Provide the (x, y) coordinate of the cell's center where the given text is located.  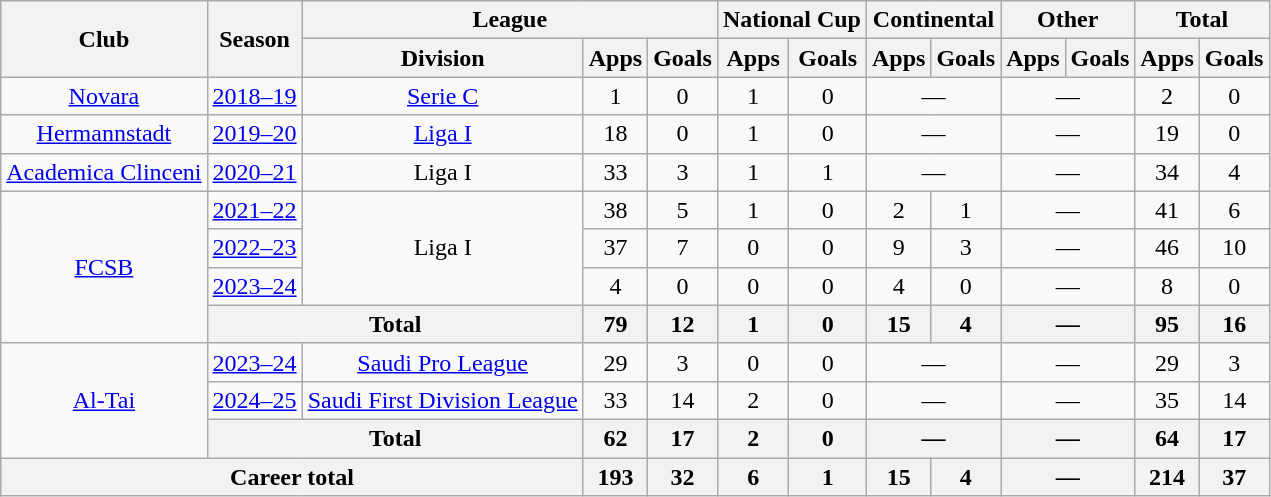
214 (1167, 477)
193 (615, 477)
18 (615, 134)
Other (1068, 20)
62 (615, 438)
8 (1167, 286)
Saudi First Division League (442, 400)
Novara (104, 96)
19 (1167, 134)
League (510, 20)
32 (683, 477)
41 (1167, 210)
2019–20 (254, 134)
Serie C (442, 96)
7 (683, 248)
5 (683, 210)
38 (615, 210)
Division (442, 58)
79 (615, 324)
Saudi Pro League (442, 362)
35 (1167, 400)
Continental (933, 20)
2021–22 (254, 210)
64 (1167, 438)
Career total (292, 477)
Season (254, 39)
46 (1167, 248)
9 (898, 248)
Club (104, 39)
Academica Clinceni (104, 172)
National Cup (792, 20)
FCSB (104, 267)
34 (1167, 172)
Al-Tai (104, 400)
2020–21 (254, 172)
2018–19 (254, 96)
Hermannstadt (104, 134)
2024–25 (254, 400)
10 (1234, 248)
16 (1234, 324)
2022–23 (254, 248)
95 (1167, 324)
12 (683, 324)
